Scan for the cell matching the given text and deliver its (x, y) coordinate at center. 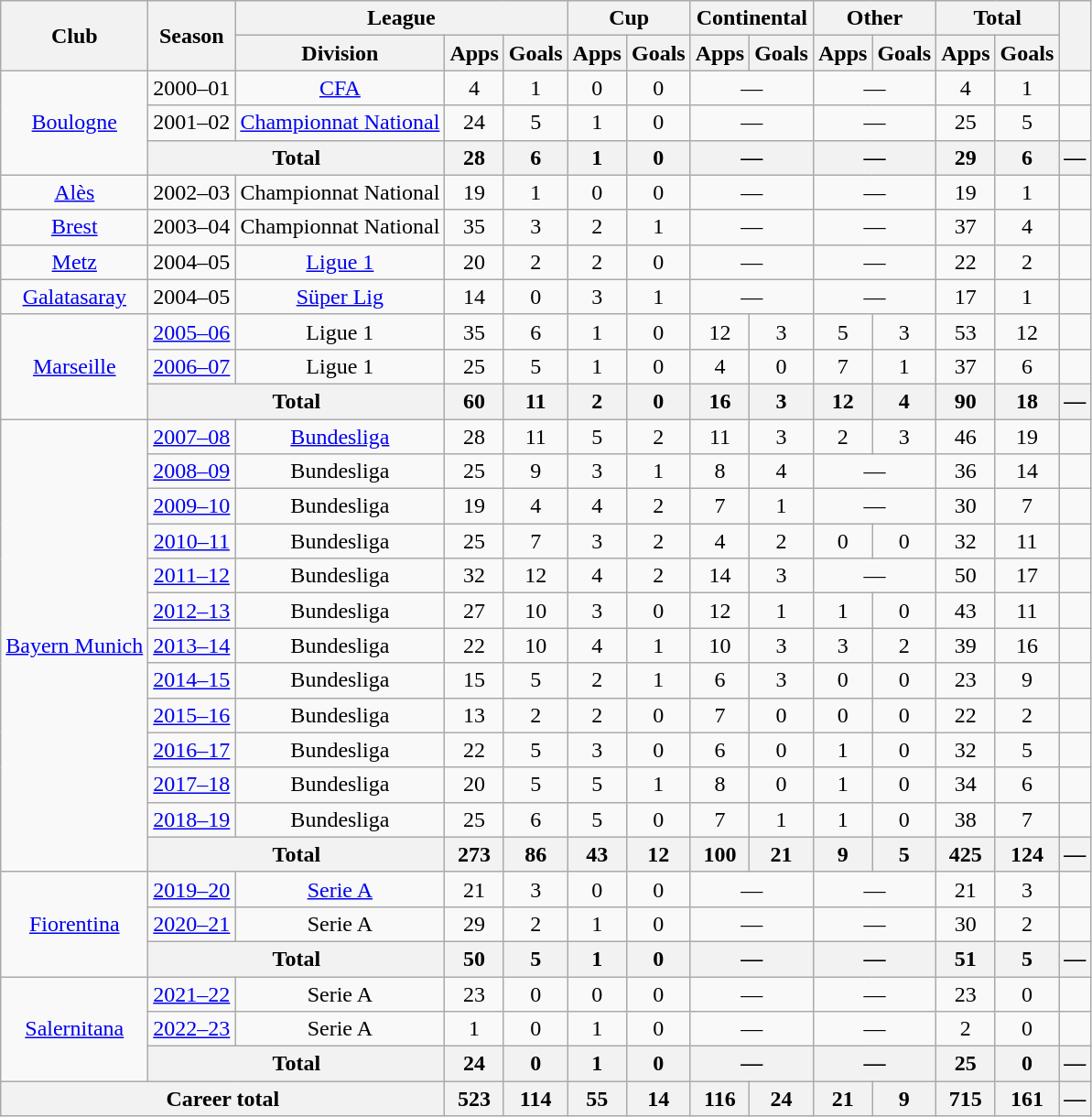
2005–06 (192, 331)
Marseille (75, 366)
51 (966, 959)
34 (966, 785)
2019–20 (192, 889)
2015–16 (192, 715)
86 (535, 854)
2006–07 (192, 366)
116 (719, 1099)
2013–14 (192, 645)
2001–02 (192, 123)
2010–11 (192, 541)
Cup (629, 18)
124 (1027, 854)
Alès (75, 192)
Metz (75, 262)
Fiorentina (75, 924)
39 (966, 645)
161 (1027, 1099)
2011–12 (192, 576)
2018–19 (192, 819)
Süper Lig (341, 297)
Bayern Munich (75, 646)
2008–09 (192, 472)
Galatasaray (75, 297)
100 (719, 854)
Division (341, 53)
2007–08 (192, 437)
55 (597, 1099)
27 (474, 611)
36 (966, 472)
2020–21 (192, 924)
2000–01 (192, 88)
2022–23 (192, 1029)
Salernitana (75, 1028)
2021–22 (192, 993)
273 (474, 854)
Career total (223, 1099)
2002–03 (192, 192)
715 (966, 1099)
18 (1027, 401)
114 (535, 1099)
90 (966, 401)
2017–18 (192, 785)
2012–13 (192, 611)
2016–17 (192, 750)
Boulogne (75, 123)
425 (966, 854)
2009–10 (192, 506)
13 (474, 715)
Club (75, 36)
CFA (341, 88)
46 (966, 437)
60 (474, 401)
15 (474, 680)
Other (874, 18)
2003–04 (192, 227)
523 (474, 1099)
Continental (751, 18)
Brest (75, 227)
38 (966, 819)
53 (966, 331)
Season (192, 36)
League (401, 18)
2014–15 (192, 680)
